Scan for the cell matching the given text and deliver its [x, y] coordinate at center. 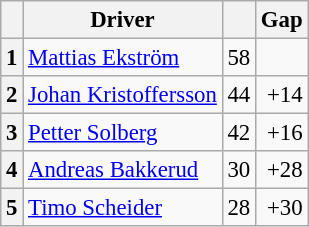
2 [12, 95]
58 [238, 58]
Andreas Bakkerud [122, 170]
28 [238, 208]
1 [12, 58]
Petter Solberg [122, 133]
Johan Kristoffersson [122, 95]
5 [12, 208]
42 [238, 133]
Gap [281, 20]
+28 [281, 170]
Driver [122, 20]
3 [12, 133]
Timo Scheider [122, 208]
4 [12, 170]
+16 [281, 133]
Mattias Ekström [122, 58]
44 [238, 95]
+14 [281, 95]
30 [238, 170]
+30 [281, 208]
